For the text-containing cell, return its midpoint in [X, Y] coordinate format. 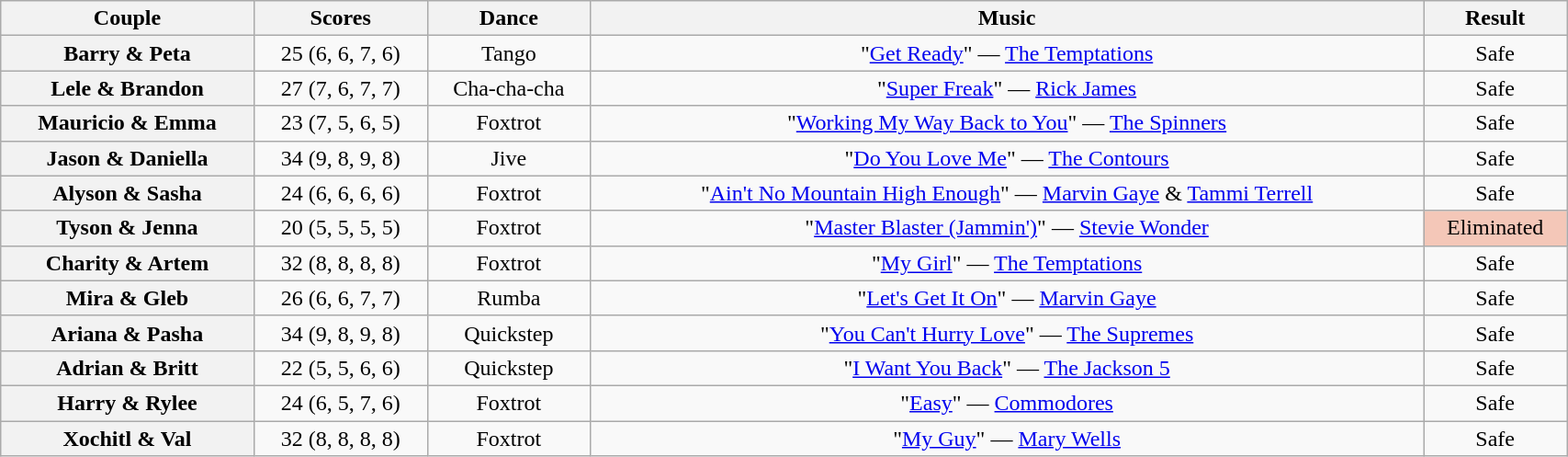
Harry & Rylee [128, 403]
"Ain't No Mountain High Enough" — Marvin Gaye & Tammi Terrell [1007, 193]
Eliminated [1495, 228]
22 (5, 5, 6, 6) [340, 368]
27 (7, 6, 7, 7) [340, 88]
Jason & Daniella [128, 158]
"Super Freak" — Rick James [1007, 88]
"Do You Love Me" — The Contours [1007, 158]
"Working My Way Back to You" — The Spinners [1007, 123]
Dance [509, 18]
"My Guy" — Mary Wells [1007, 439]
"I Want You Back" — The Jackson 5 [1007, 368]
Result [1495, 18]
Xochitl & Val [128, 439]
"Master Blaster (Jammin')" — Stevie Wonder [1007, 228]
Rumba [509, 298]
25 (6, 6, 7, 6) [340, 53]
"My Girl" — The Temptations [1007, 263]
Scores [340, 18]
Mira & Gleb [128, 298]
24 (6, 5, 7, 6) [340, 403]
Tyson & Jenna [128, 228]
Couple [128, 18]
23 (7, 5, 6, 5) [340, 123]
Barry & Peta [128, 53]
Ariana & Pasha [128, 333]
Mauricio & Emma [128, 123]
"Easy" — Commodores [1007, 403]
Music [1007, 18]
24 (6, 6, 6, 6) [340, 193]
Lele & Brandon [128, 88]
"You Can't Hurry Love" — The Supremes [1007, 333]
"Let's Get It On" — Marvin Gaye [1007, 298]
20 (5, 5, 5, 5) [340, 228]
Alyson & Sasha [128, 193]
Cha-cha-cha [509, 88]
Adrian & Britt [128, 368]
Charity & Artem [128, 263]
Tango [509, 53]
Jive [509, 158]
"Get Ready" — The Temptations [1007, 53]
26 (6, 6, 7, 7) [340, 298]
